Return the [X, Y] coordinate for the center point of the cell that contains the specified text.  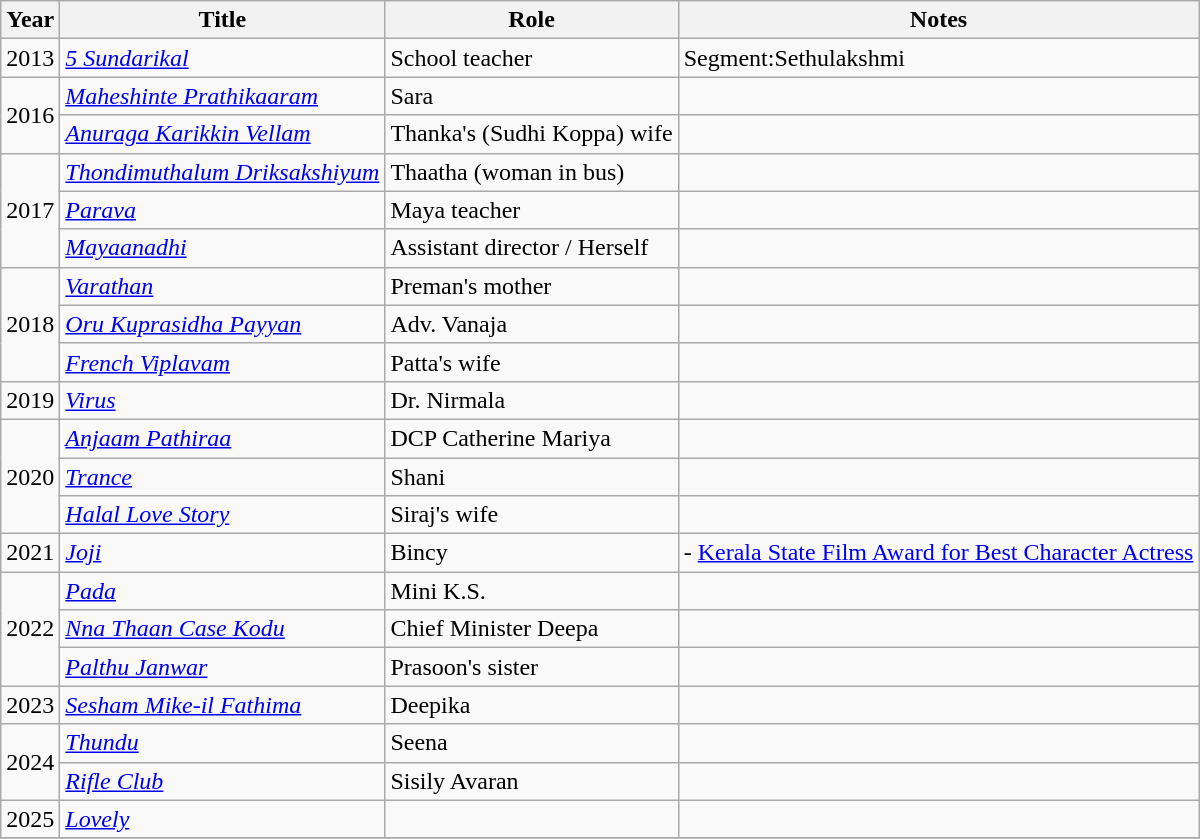
Rifle Club [222, 781]
2020 [30, 476]
Joji [222, 553]
DCP Catherine Mariya [532, 438]
2025 [30, 819]
Palthu Janwar [222, 667]
Sisily Avaran [532, 781]
Anuraga Karikkin Vellam [222, 134]
2024 [30, 762]
Assistant director / Herself [532, 248]
Maheshinte Prathikaaram [222, 96]
Patta's wife [532, 362]
Oru Kuprasidha Payyan [222, 324]
2021 [30, 553]
2013 [30, 58]
Pada [222, 591]
Thaatha (woman in bus) [532, 172]
French Viplavam [222, 362]
Mayaanadhi [222, 248]
Sara [532, 96]
Thondimuthalum Driksakshiyum [222, 172]
Title [222, 20]
Trance [222, 477]
Mini K.S. [532, 591]
Dr. Nirmala [532, 400]
2019 [30, 400]
Bincy [532, 553]
- Kerala State Film Award for Best Character Actress [938, 553]
Lovely [222, 819]
Shani [532, 477]
Notes [938, 20]
Maya teacher [532, 210]
Thundu [222, 743]
Parava [222, 210]
Adv. Vanaja [532, 324]
2017 [30, 210]
School teacher [532, 58]
5 Sundarikal [222, 58]
Year [30, 20]
Deepika [532, 705]
2023 [30, 705]
2022 [30, 629]
2016 [30, 115]
2018 [30, 324]
Sesham Mike-il Fathima [222, 705]
Varathan [222, 286]
Anjaam Pathiraa [222, 438]
Virus [222, 400]
Halal Love Story [222, 515]
Chief Minister Deepa [532, 629]
Siraj's wife [532, 515]
Role [532, 20]
Prasoon's sister [532, 667]
Seena [532, 743]
Nna Thaan Case Kodu [222, 629]
Thanka's (Sudhi Koppa) wife [532, 134]
Segment:Sethulakshmi [938, 58]
Preman's mother [532, 286]
